Extract the [x, y] coordinate from the center of the cell holding the provided text.  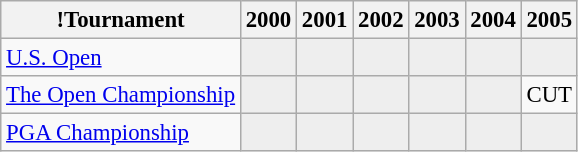
CUT [549, 95]
2002 [381, 20]
!Tournament [121, 20]
PGA Championship [121, 133]
U.S. Open [121, 58]
The Open Championship [121, 95]
2004 [493, 20]
2001 [325, 20]
2005 [549, 20]
2003 [437, 20]
2000 [268, 20]
